Extract the [x, y] coordinate from the center of the cell holding the provided text.  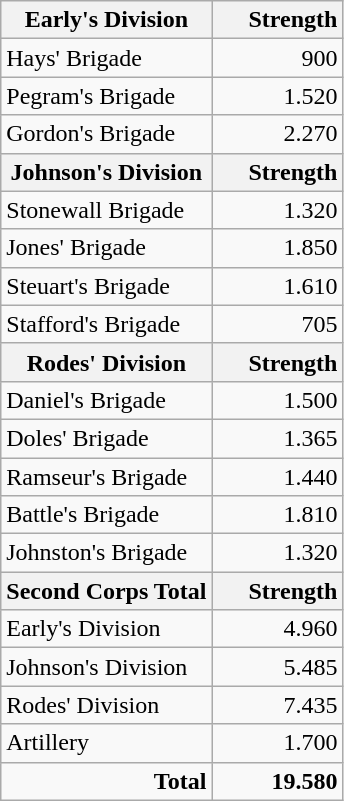
4.960 [278, 629]
1.610 [278, 286]
Daniel's Brigade [106, 400]
Doles' Brigade [106, 438]
Total [106, 781]
Steuart's Brigade [106, 286]
Stafford's Brigade [106, 324]
1.520 [278, 96]
Stonewall Brigade [106, 210]
Jones' Brigade [106, 248]
1.810 [278, 515]
1.440 [278, 477]
1.700 [278, 743]
Battle's Brigade [106, 515]
Pegram's Brigade [106, 96]
1.365 [278, 438]
705 [278, 324]
Artillery [106, 743]
Gordon's Brigade [106, 134]
19.580 [278, 781]
Ramseur's Brigade [106, 477]
7.435 [278, 705]
2.270 [278, 134]
900 [278, 58]
Hays' Brigade [106, 58]
5.485 [278, 667]
1.850 [278, 248]
Second Corps Total [106, 591]
Johnston's Brigade [106, 553]
1.500 [278, 400]
